For the text-containing cell, return its midpoint in [X, Y] coordinate format. 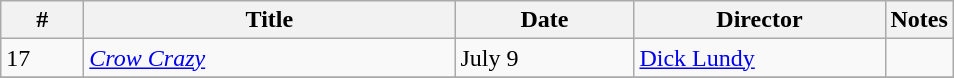
Date [544, 20]
July 9 [544, 58]
# [42, 20]
Dick Lundy [760, 58]
17 [42, 58]
Title [270, 20]
Notes [919, 20]
Crow Crazy [270, 58]
Director [760, 20]
